Provide the [X, Y] coordinate of the cell's center where the given text is located.  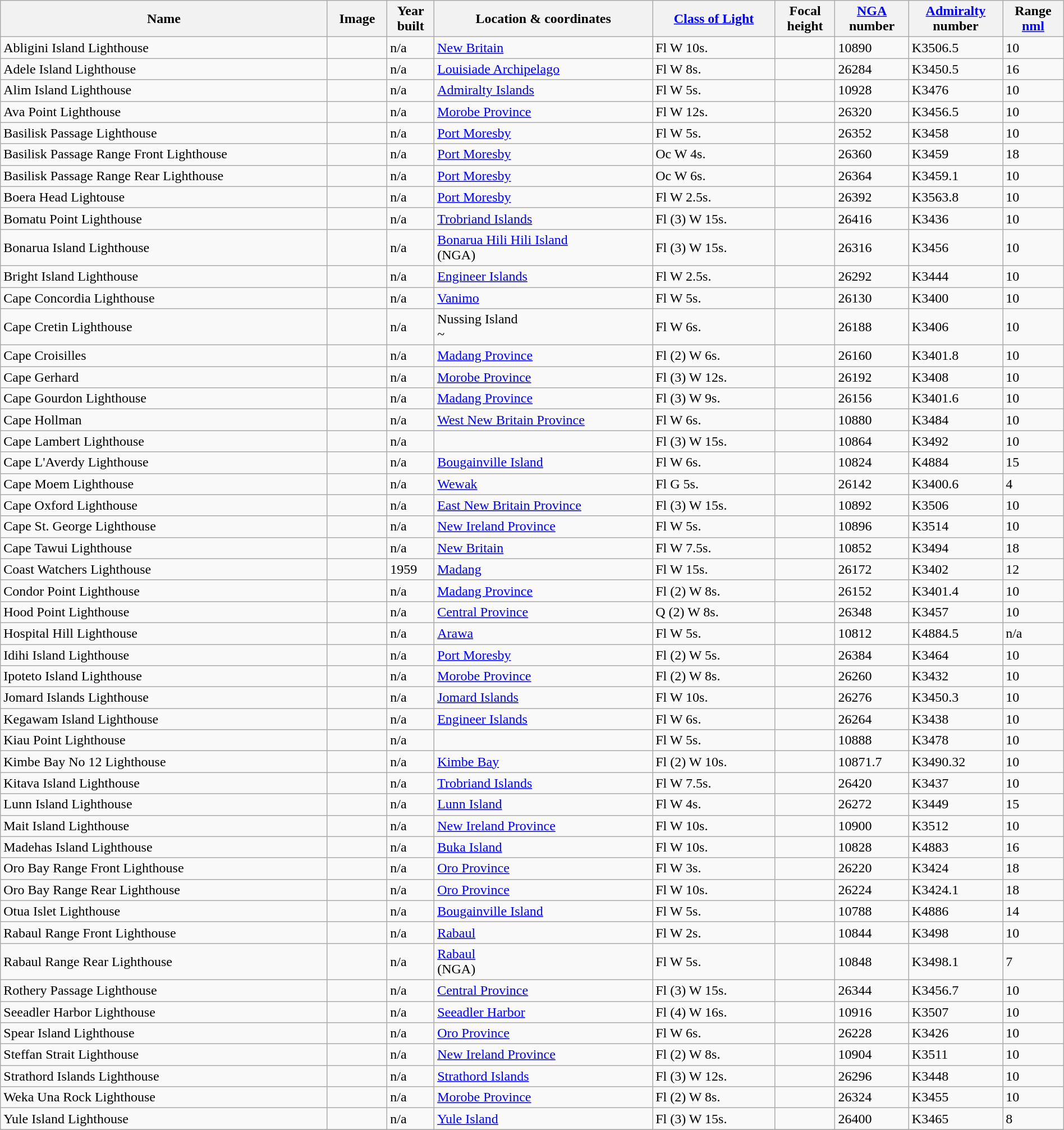
K3476 [955, 90]
Fl (2) W 6s. [714, 356]
K4883 [955, 847]
10824 [872, 463]
26188 [872, 327]
K3401.6 [955, 399]
K3506 [955, 505]
Condor Point Lighthouse [164, 591]
10844 [872, 932]
K3402 [955, 569]
Fl (3) W 9s. [714, 399]
Nussing Island ~ [543, 327]
Strathord Islands [543, 1076]
Cape Tawui Lighthouse [164, 548]
Cape Concordia Lighthouse [164, 298]
26320 [872, 112]
Kitava Island Lighthouse [164, 783]
Admiralty Islands [543, 90]
Abligini Island Lighthouse [164, 48]
Oro Bay Range Front Lighthouse [164, 868]
26152 [872, 591]
K3437 [955, 783]
Cape Hollman [164, 420]
Oro Bay Range Rear Lighthouse [164, 890]
26360 [872, 154]
K3449 [955, 804]
Focalheight [805, 19]
Otua Islet Lighthouse [164, 911]
7 [1034, 961]
26416 [872, 218]
Cape Lambert Lighthouse [164, 441]
Oc W 6s. [714, 176]
26348 [872, 612]
Rabaul (NGA) [543, 961]
10904 [872, 1055]
East New Britain Province [543, 505]
K3450.3 [955, 698]
K3456.5 [955, 112]
10848 [872, 961]
Louisiade Archipelago [543, 69]
K4884 [955, 463]
K3400 [955, 298]
Bonarua Hili Hili Island (NGA) [543, 247]
Cape Gerhard [164, 377]
26272 [872, 804]
K3438 [955, 719]
Kiau Point Lighthouse [164, 740]
K3490.32 [955, 762]
26392 [872, 197]
10928 [872, 90]
K3507 [955, 1012]
Mait Island Lighthouse [164, 826]
Wewak [543, 484]
Cape Moem Lighthouse [164, 484]
Basilisk Passage Lighthouse [164, 133]
K3455 [955, 1097]
10900 [872, 826]
K3511 [955, 1055]
Bonarua Island Lighthouse [164, 247]
K3424 [955, 868]
Vanimo [543, 298]
Rabaul Range Front Lighthouse [164, 932]
12 [1034, 569]
K3478 [955, 740]
26276 [872, 698]
Q (2) W 8s. [714, 612]
K3424.1 [955, 890]
26172 [872, 569]
Ipoteto Island Lighthouse [164, 676]
Steffan Strait Lighthouse [164, 1055]
Coast Watchers Lighthouse [164, 569]
Jomard Islands [543, 698]
Rabaul [543, 932]
Yule Island Lighthouse [164, 1119]
Idihi Island Lighthouse [164, 655]
Fl W 2s. [714, 932]
Fl G 5s. [714, 484]
K3401.8 [955, 356]
K3458 [955, 133]
K3464 [955, 655]
Bright Island Lighthouse [164, 276]
Yule Island [543, 1119]
26420 [872, 783]
10890 [872, 48]
26352 [872, 133]
Strathord Islands Lighthouse [164, 1076]
Name [164, 19]
Alim Island Lighthouse [164, 90]
K4884.5 [955, 633]
Hospital Hill Lighthouse [164, 633]
Spear Island Lighthouse [164, 1033]
K3494 [955, 548]
Weka Una Rock Lighthouse [164, 1097]
14 [1034, 911]
10896 [872, 527]
K3498 [955, 932]
K3406 [955, 327]
Kimbe Bay No 12 Lighthouse [164, 762]
K3512 [955, 826]
Fl (2) W 10s. [714, 762]
26292 [872, 276]
26220 [872, 868]
K3506.5 [955, 48]
K3459 [955, 154]
Arawa [543, 633]
26284 [872, 69]
10916 [872, 1012]
26228 [872, 1033]
Bomatu Point Lighthouse [164, 218]
26296 [872, 1076]
K3514 [955, 527]
Cape Gourdon Lighthouse [164, 399]
26130 [872, 298]
26142 [872, 484]
K3457 [955, 612]
26324 [872, 1097]
Fl (4) W 16s. [714, 1012]
10864 [872, 441]
Madang [543, 569]
Rothery Passage Lighthouse [164, 990]
10788 [872, 911]
26260 [872, 676]
Cape Croisilles [164, 356]
K3448 [955, 1076]
Adele Island Lighthouse [164, 69]
K3444 [955, 276]
Image [357, 19]
K3436 [955, 218]
Cape St. George Lighthouse [164, 527]
Basilisk Passage Range Rear Lighthouse [164, 176]
Seeadler Harbor Lighthouse [164, 1012]
4 [1034, 484]
Hood Point Lighthouse [164, 612]
NGAnumber [872, 19]
K3426 [955, 1033]
Rabaul Range Rear Lighthouse [164, 961]
K3456 [955, 247]
1959 [411, 569]
K3563.8 [955, 197]
Cape Cretin Lighthouse [164, 327]
Boera Head Lightouse [164, 197]
Kimbe Bay [543, 762]
Cape Oxford Lighthouse [164, 505]
Basilisk Passage Range Front Lighthouse [164, 154]
Rangenml [1034, 19]
10812 [872, 633]
Fl W 15s. [714, 569]
K3432 [955, 676]
Cape L'Averdy Lighthouse [164, 463]
Fl W 3s. [714, 868]
K3450.5 [955, 69]
26364 [872, 176]
Lunn Island [543, 804]
Yearbuilt [411, 19]
Seeadler Harbor [543, 1012]
Jomard Islands Lighthouse [164, 698]
K4886 [955, 911]
26344 [872, 990]
K3492 [955, 441]
K3498.1 [955, 961]
10852 [872, 548]
Madehas Island Lighthouse [164, 847]
10880 [872, 420]
26156 [872, 399]
K3408 [955, 377]
K3465 [955, 1119]
26264 [872, 719]
10871.7 [872, 762]
Admiraltynumber [955, 19]
K3456.7 [955, 990]
26316 [872, 247]
K3484 [955, 420]
10892 [872, 505]
Fl W 8s. [714, 69]
Kegawam Island Lighthouse [164, 719]
Lunn Island Lighthouse [164, 804]
26384 [872, 655]
K3400.6 [955, 484]
26192 [872, 377]
8 [1034, 1119]
Fl W 4s. [714, 804]
10888 [872, 740]
26224 [872, 890]
10828 [872, 847]
Oc W 4s. [714, 154]
K3459.1 [955, 176]
West New Britain Province [543, 420]
26160 [872, 356]
Buka Island [543, 847]
Class of Light [714, 19]
26400 [872, 1119]
K3401.4 [955, 591]
Ava Point Lighthouse [164, 112]
Fl W 12s. [714, 112]
Location & coordinates [543, 19]
Fl (2) W 5s. [714, 655]
